Detect which cell encompasses the target text, then output its (X, Y) center coordinate. 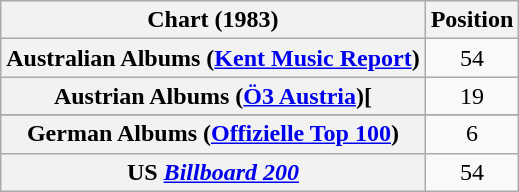
Austrian Albums (Ö3 Austria)[ (213, 96)
6 (472, 134)
Chart (1983) (213, 20)
US Billboard 200 (213, 172)
Position (472, 20)
19 (472, 96)
Australian Albums (Kent Music Report) (213, 58)
German Albums (Offizielle Top 100) (213, 134)
